From the cell containing the given text, extract its center point as [x, y] coordinate. 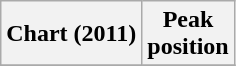
Chart (2011) [72, 34]
Peakposition [188, 34]
